Scan for the cell matching the given text and deliver its (X, Y) coordinate at center. 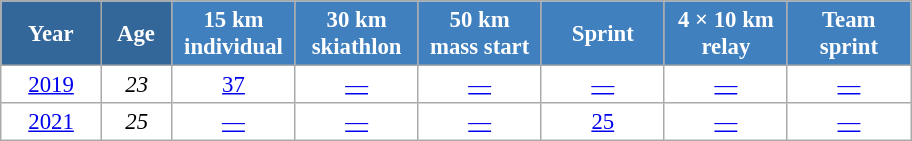
Sprint (602, 34)
Age (136, 34)
2019 (52, 85)
37 (234, 85)
50 km mass start (480, 34)
15 km individual (234, 34)
30 km skiathlon (356, 34)
23 (136, 85)
Year (52, 34)
2021 (52, 122)
4 × 10 km relay (726, 34)
Team sprint (848, 34)
